Output the [x, y] coordinate of the center of the cell containing the given text.  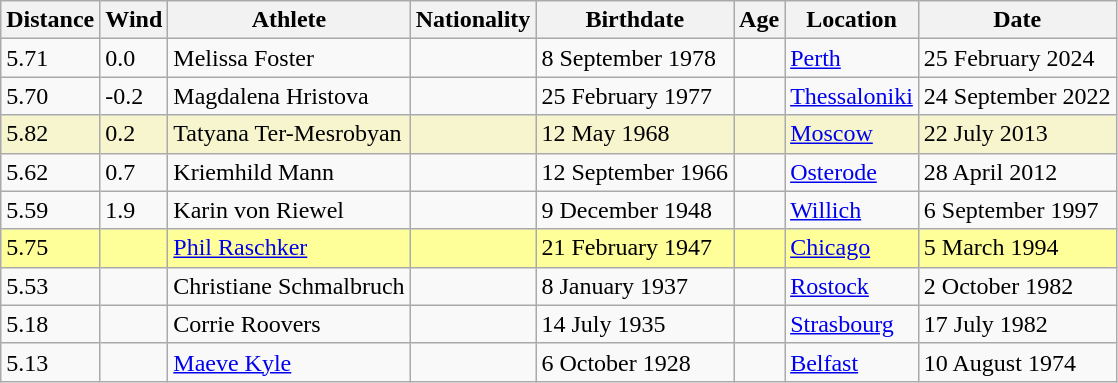
Rostock [852, 286]
Date [1017, 20]
Nationality [473, 20]
Corrie Roovers [289, 324]
8 September 1978 [635, 58]
Magdalena Hristova [289, 96]
0.7 [134, 172]
Phil Raschker [289, 248]
Kriemhild Mann [289, 172]
Tatyana Ter-Mesrobyan [289, 134]
5 March 1994 [1017, 248]
5.62 [50, 172]
-0.2 [134, 96]
5.53 [50, 286]
25 February 1977 [635, 96]
Athlete [289, 20]
Thessaloniki [852, 96]
Strasbourg [852, 324]
Wind [134, 20]
Moscow [852, 134]
6 September 1997 [1017, 210]
25 February 2024 [1017, 58]
10 August 1974 [1017, 362]
Maeve Kyle [289, 362]
Distance [50, 20]
8 January 1937 [635, 286]
Christiane Schmalbruch [289, 286]
24 September 2022 [1017, 96]
Age [760, 20]
12 May 1968 [635, 134]
21 February 1947 [635, 248]
Karin von Riewel [289, 210]
5.13 [50, 362]
Willich [852, 210]
2 October 1982 [1017, 286]
9 December 1948 [635, 210]
Location [852, 20]
0.2 [134, 134]
5.71 [50, 58]
Chicago [852, 248]
5.70 [50, 96]
Perth [852, 58]
Melissa Foster [289, 58]
28 April 2012 [1017, 172]
Osterode [852, 172]
5.59 [50, 210]
1.9 [134, 210]
5.75 [50, 248]
5.82 [50, 134]
0.0 [134, 58]
14 July 1935 [635, 324]
17 July 1982 [1017, 324]
5.18 [50, 324]
Birthdate [635, 20]
Belfast [852, 362]
22 July 2013 [1017, 134]
12 September 1966 [635, 172]
6 October 1928 [635, 362]
